Detect which cell encompasses the target text, then output its [x, y] center coordinate. 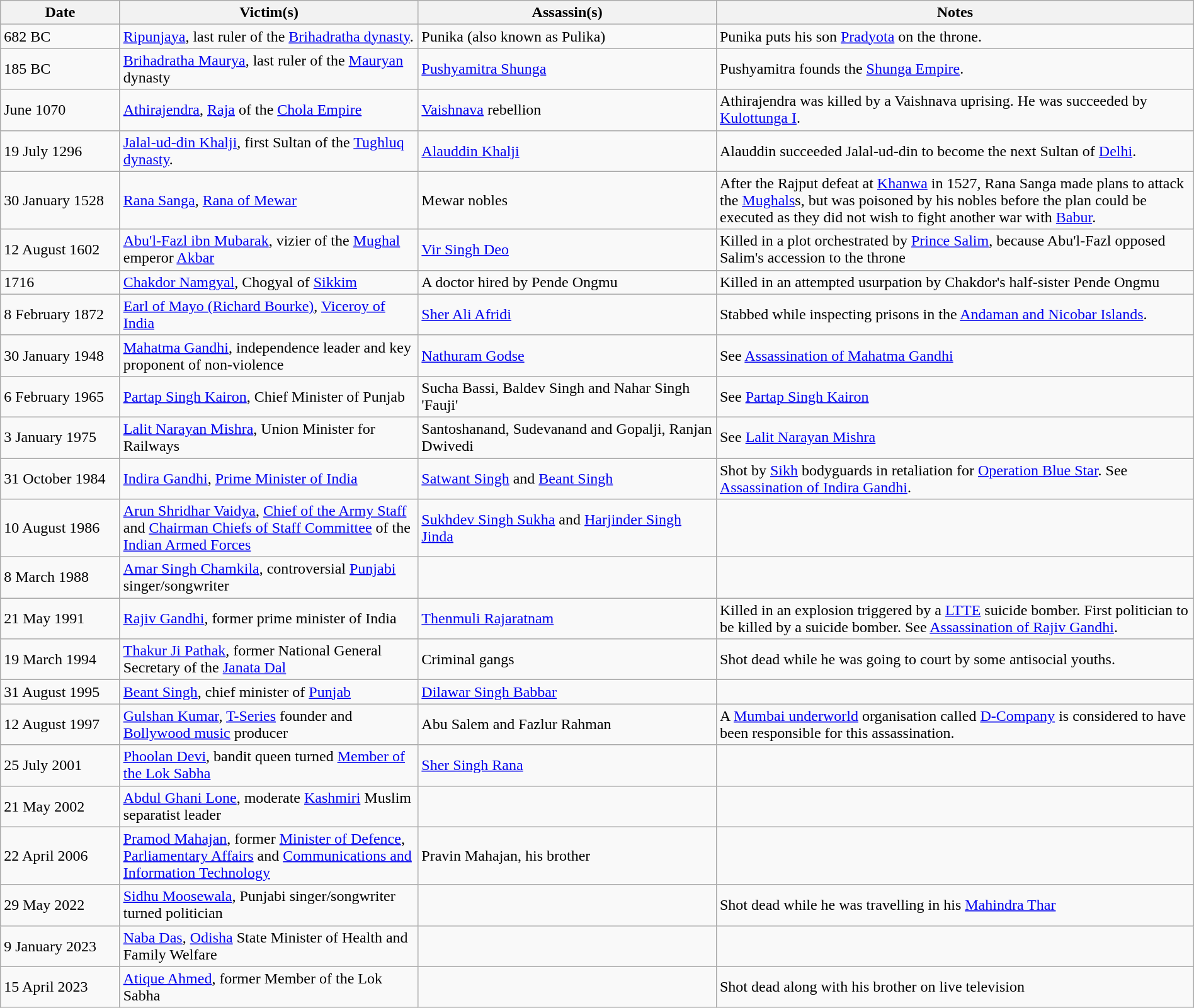
Assassin(s) [567, 13]
Thakur Ji Pathak, former National General Secretary of the Janata Dal [269, 660]
10 August 1986 [60, 528]
8 February 1872 [60, 315]
Sucha Bassi, Baldev Singh and Nahar Singh 'Fauji' [567, 397]
Satwant Singh and Beant Singh [567, 479]
Sher Ali Afridi [567, 315]
Sidhu Moosewala, Punjabi singer/songwriter turned politician [269, 905]
Earl of Mayo (Richard Bourke), Viceroy of India [269, 315]
3 January 1975 [60, 437]
31 August 1995 [60, 692]
21 May 1991 [60, 618]
21 May 2002 [60, 806]
Alauddin succeeded Jalal-ud-din to become the next Sultan of Delhi. [955, 151]
Pravin Mahajan, his brother [567, 856]
682 BC [60, 37]
Dilawar Singh Babbar [567, 692]
Rajiv Gandhi, former prime minister of India [269, 618]
25 July 2001 [60, 766]
Indira Gandhi, Prime Minister of India [269, 479]
Shot dead while he was travelling in his Mahindra Thar [955, 905]
Atique Ahmed, former Member of the Lok Sabha [269, 987]
June 1070 [60, 110]
30 January 1528 [60, 200]
Punika puts his son Pradyota on the throne. [955, 37]
Killed in an explosion triggered by a LTTE suicide bomber. First politician to be killed by a suicide bomber. See Assassination of Rajiv Gandhi. [955, 618]
Vaishnava rebellion [567, 110]
8 March 1988 [60, 578]
Ripunjaya, last ruler of the Brihadratha dynasty. [269, 37]
See Assassination of Mahatma Gandhi [955, 355]
Rana Sanga, Rana of Mewar [269, 200]
185 BC [60, 69]
Jalal-ud-din Khalji, first Sultan of the Tughluq dynasty. [269, 151]
Killed in a plot orchestrated by Prince Salim, because Abu'l-Fazl opposed Salim's accession to the throne [955, 249]
Shot dead along with his brother on live television [955, 987]
Criminal gangs [567, 660]
12 August 1602 [60, 249]
Athirajendra, Raja of the Chola Empire [269, 110]
Naba Das, Odisha State Minister of Health and Family Welfare [269, 946]
29 May 2022 [60, 905]
Amar Singh Chamkila, controversial Punjabi singer/songwriter [269, 578]
A doctor hired by Pende Ongmu [567, 282]
Abu'l-Fazl ibn Mubarak, vizier of the Mughal emperor Akbar [269, 249]
12 August 1997 [60, 724]
9 January 2023 [60, 946]
Stabbed while inspecting prisons in the Andaman and Nicobar Islands. [955, 315]
Abu Salem and Fazlur Rahman [567, 724]
Punika (also known as Pulika) [567, 37]
Phoolan Devi, bandit queen turned Member of the Lok Sabha [269, 766]
Sher Singh Rana [567, 766]
Chakdor Namgyal, Chogyal of Sikkim [269, 282]
Beant Singh, chief minister of Punjab [269, 692]
Arun Shridhar Vaidya, Chief of the Army Staff and Chairman Chiefs of Staff Committee of the Indian Armed Forces [269, 528]
Shot dead while he was going to court by some antisocial youths. [955, 660]
Pushyamitra Shunga [567, 69]
Athirajendra was killed by a Vaishnava uprising. He was succeeded by Kulottunga I. [955, 110]
15 April 2023 [60, 987]
Mahatma Gandhi, independence leader and key proponent of non-violence [269, 355]
Pushyamitra founds the Shunga Empire. [955, 69]
Notes [955, 13]
See Lalit Narayan Mishra [955, 437]
Brihadratha Maurya, last ruler of the Mauryan dynasty [269, 69]
Vir Singh Deo [567, 249]
Gulshan Kumar, T-Series founder and Bollywood music producer [269, 724]
Santoshanand, Sudevanand and Gopalji, Ranjan Dwivedi [567, 437]
Abdul Ghani Lone, moderate Kashmiri Muslim separatist leader [269, 806]
19 July 1296 [60, 151]
Lalit Narayan Mishra, Union Minister for Railways [269, 437]
Pramod Mahajan, former Minister of Defence, Parliamentary Affairs and Communications and Information Technology [269, 856]
See Partap Singh Kairon [955, 397]
Partap Singh Kairon, Chief Minister of Punjab [269, 397]
Sukhdev Singh Sukha and Harjinder Singh Jinda [567, 528]
6 February 1965 [60, 397]
19 March 1994 [60, 660]
22 April 2006 [60, 856]
1716 [60, 282]
Victim(s) [269, 13]
A Mumbai underworld organisation called D-Company is considered to have been responsible for this assassination. [955, 724]
30 January 1948 [60, 355]
Nathuram Godse [567, 355]
31 October 1984 [60, 479]
Killed in an attempted usurpation by Chakdor's half-sister Pende Ongmu [955, 282]
Mewar nobles [567, 200]
Thenmuli Rajaratnam [567, 618]
Shot by Sikh bodyguards in retaliation for Operation Blue Star. See Assassination of Indira Gandhi. [955, 479]
Date [60, 13]
Alauddin Khalji [567, 151]
